From the cell containing the given text, extract its center point as (X, Y) coordinate. 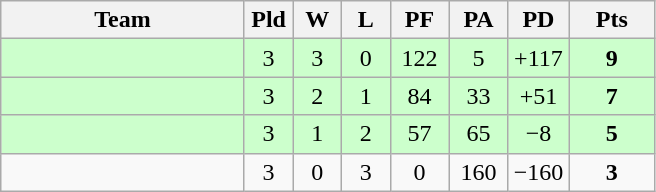
Pts (612, 20)
PF (420, 20)
L (366, 20)
65 (478, 134)
+117 (538, 58)
84 (420, 96)
57 (420, 134)
−8 (538, 134)
+51 (538, 96)
9 (612, 58)
−160 (538, 172)
160 (478, 172)
PD (538, 20)
PA (478, 20)
Team (123, 20)
Pld (268, 20)
122 (420, 58)
W (318, 20)
7 (612, 96)
33 (478, 96)
